Return the (x, y) coordinate for the center point of the cell that contains the specified text.  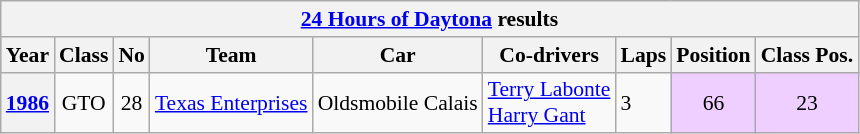
Year (28, 55)
23 (807, 102)
Position (713, 55)
Class (84, 55)
Class Pos. (807, 55)
66 (713, 102)
Team (232, 55)
3 (643, 102)
Terry Labonte Harry Gant (550, 102)
Laps (643, 55)
Car (398, 55)
No (132, 55)
28 (132, 102)
GTO (84, 102)
1986 (28, 102)
Oldsmobile Calais (398, 102)
Texas Enterprises (232, 102)
24 Hours of Daytona results (430, 19)
Co-drivers (550, 55)
